Capture the cell that displays the provided text and extract its (x, y) central coordinate. 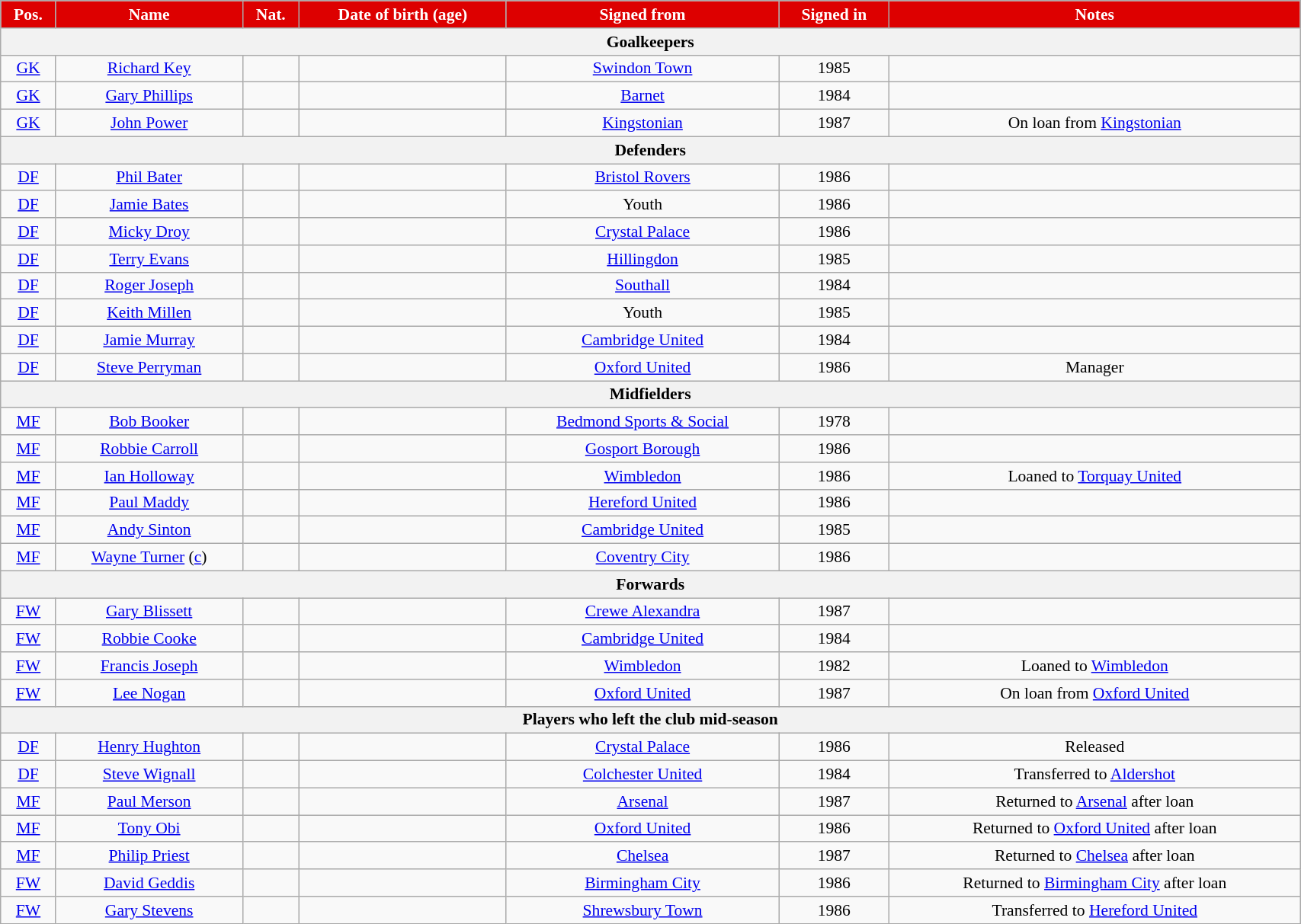
Jamie Murray (149, 341)
Jamie Bates (149, 205)
Paul Merson (149, 801)
Date of birth (age) (402, 14)
Robbie Carroll (149, 449)
Terry Evans (149, 259)
Notes (1094, 14)
Chelsea (642, 856)
On loan from Oxford United (1094, 693)
Nat. (271, 14)
Steve Wignall (149, 775)
Pos. (28, 14)
Returned to Chelsea after loan (1094, 856)
Keith Millen (149, 313)
Colchester United (642, 775)
Shrewsbury Town (642, 910)
Steve Perryman (149, 367)
Hereford United (642, 503)
Gary Phillips (149, 96)
Birmingham City (642, 883)
Returned to Oxford United after loan (1094, 829)
Name (149, 14)
Andy Sinton (149, 530)
Gosport Borough (642, 449)
Phil Bater (149, 177)
Gary Stevens (149, 910)
Paul Maddy (149, 503)
1978 (834, 422)
On loan from Kingstonian (1094, 123)
David Geddis (149, 883)
Gary Blissett (149, 612)
Ian Holloway (149, 476)
Defenders (651, 150)
Transferred to Aldershot (1094, 775)
Manager (1094, 367)
Barnet (642, 96)
Hillingdon (642, 259)
Transferred to Hereford United (1094, 910)
Lee Nogan (149, 693)
Coventry City (642, 558)
Henry Hughton (149, 747)
Goalkeepers (651, 42)
Kingstonian (642, 123)
Forwards (651, 584)
Crewe Alexandra (642, 612)
Tony Obi (149, 829)
Bedmond Sports & Social (642, 422)
Signed in (834, 14)
Bristol Rovers (642, 177)
Arsenal (642, 801)
1982 (834, 666)
Wayne Turner (c) (149, 558)
Roger Joseph (149, 286)
Loaned to Wimbledon (1094, 666)
Midfielders (651, 395)
Swindon Town (642, 69)
Players who left the club mid-season (651, 720)
Southall (642, 286)
Returned to Birmingham City after loan (1094, 883)
Bob Booker (149, 422)
Released (1094, 747)
Philip Priest (149, 856)
Richard Key (149, 69)
Micky Droy (149, 232)
Robbie Cooke (149, 639)
Loaned to Torquay United (1094, 476)
Signed from (642, 14)
Francis Joseph (149, 666)
Returned to Arsenal after loan (1094, 801)
John Power (149, 123)
